Determine the (X, Y) coordinate at the center of the cell enclosing the given text.  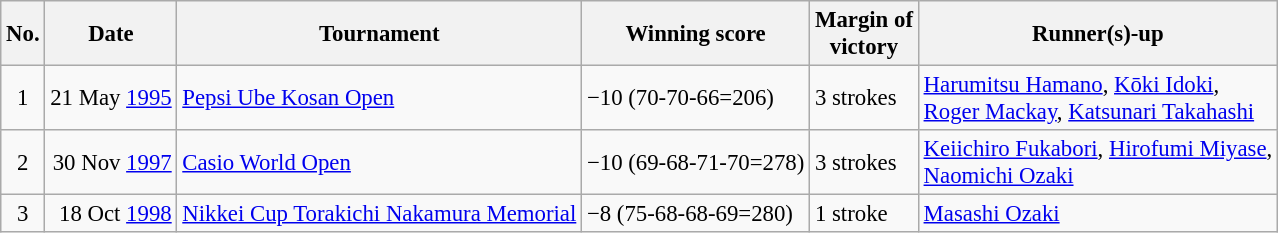
2 (23, 162)
No. (23, 34)
−10 (70-70-66=206) (696, 98)
3 (23, 214)
1 (23, 98)
Masashi Ozaki (1098, 214)
1 stroke (864, 214)
Runner(s)-up (1098, 34)
Nikkei Cup Torakichi Nakamura Memorial (380, 214)
Winning score (696, 34)
21 May 1995 (111, 98)
Casio World Open (380, 162)
Keiichiro Fukabori, Hirofumi Miyase, Naomichi Ozaki (1098, 162)
18 Oct 1998 (111, 214)
Pepsi Ube Kosan Open (380, 98)
Harumitsu Hamano, Kōki Idoki, Roger Mackay, Katsunari Takahashi (1098, 98)
30 Nov 1997 (111, 162)
−8 (75-68-68-69=280) (696, 214)
−10 (69-68-71-70=278) (696, 162)
Date (111, 34)
Margin ofvictory (864, 34)
Tournament (380, 34)
